Detect which cell encompasses the target text, then output its [x, y] center coordinate. 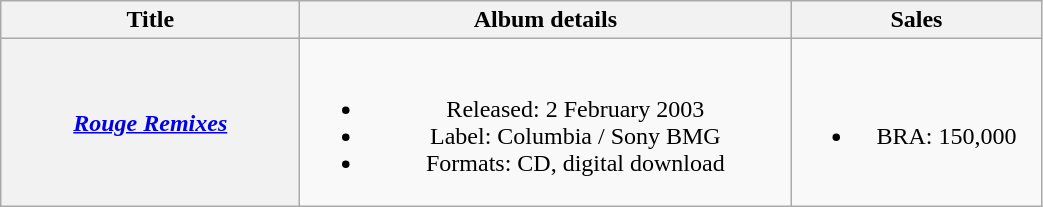
Released: 2 February 2003Label: Columbia / Sony BMGFormats: CD, digital download [546, 122]
Album details [546, 20]
Rouge Remixes [150, 122]
BRA: 150,000 [916, 122]
Sales [916, 20]
Title [150, 20]
